Return [X, Y] of the center of cell containing provided text 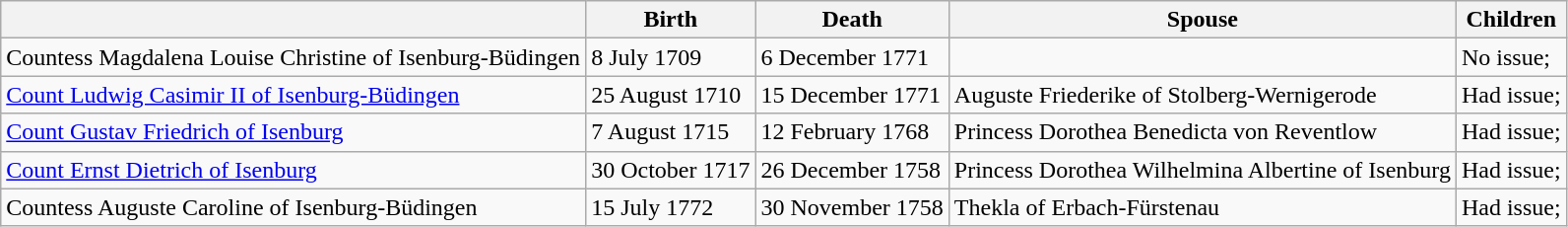
25 August 1710 [671, 95]
Princess Dorothea Wilhelmina Albertine of Isenburg [1202, 170]
Princess Dorothea Benedicta von Reventlow [1202, 132]
No issue; [1511, 57]
30 November 1758 [852, 207]
Countess Magdalena Louise Christine of Isenburg-Büdingen [294, 57]
Spouse [1202, 20]
Count Ludwig Casimir II of Isenburg-Büdingen [294, 95]
Auguste Friederike of Stolberg-Wernigerode [1202, 95]
30 October 1717 [671, 170]
Thekla of Erbach-Fürstenau [1202, 207]
Count Ernst Dietrich of Isenburg [294, 170]
Children [1511, 20]
15 December 1771 [852, 95]
Countess Auguste Caroline of Isenburg-Büdingen [294, 207]
26 December 1758 [852, 170]
8 July 1709 [671, 57]
Death [852, 20]
Count Gustav Friedrich of Isenburg [294, 132]
Birth [671, 20]
15 July 1772 [671, 207]
12 February 1768 [852, 132]
7 August 1715 [671, 132]
6 December 1771 [852, 57]
